Determine the (x, y) coordinate at the center of the cell enclosing the given text.  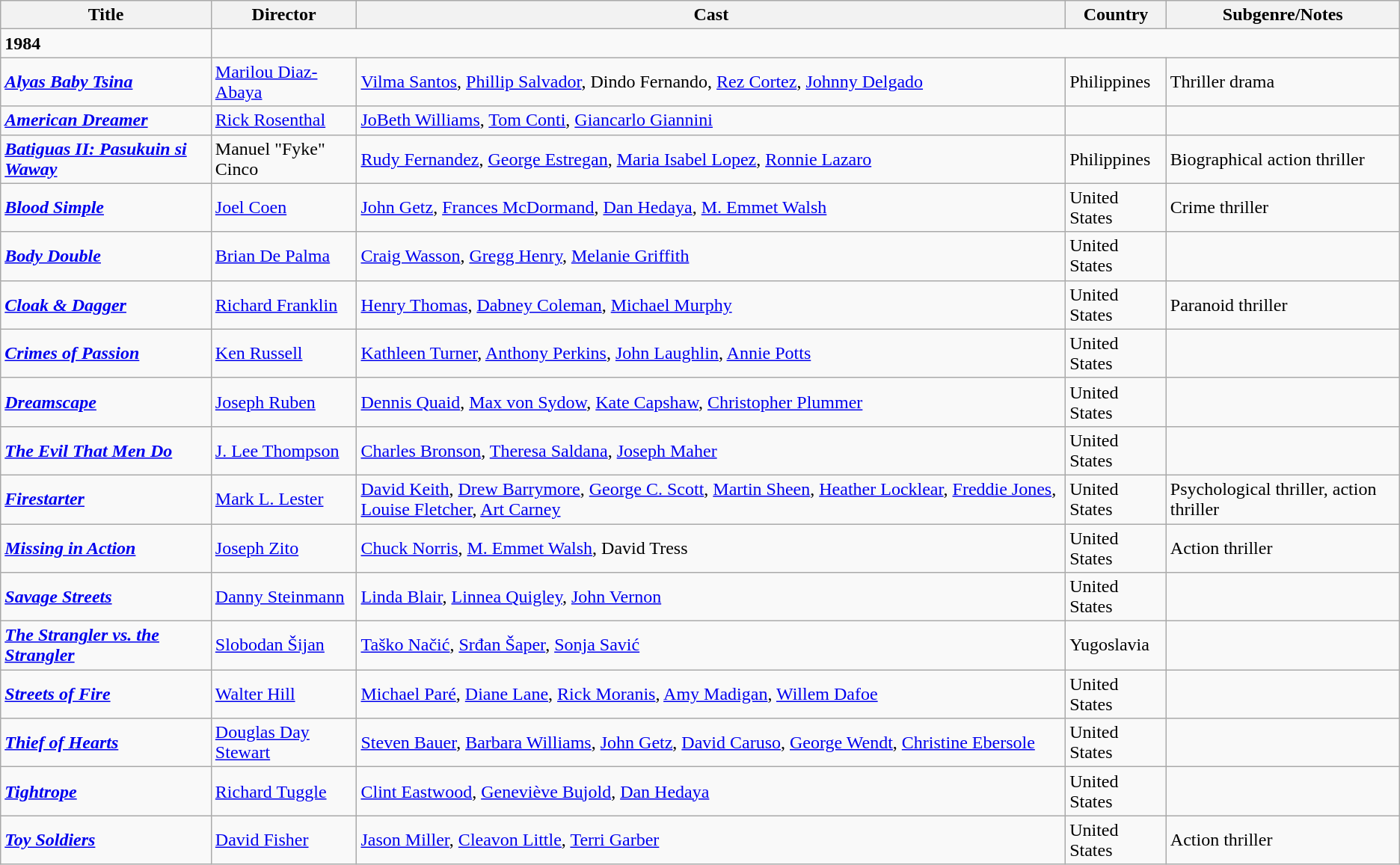
Crimes of Passion (106, 353)
Walter Hill (284, 694)
Cloak & Dagger (106, 305)
Paranoid thriller (1283, 305)
Richard Tuggle (284, 791)
Joel Coen (284, 208)
Blood Simple (106, 208)
Ken Russell (284, 353)
Linda Blair, Linnea Quigley, John Vernon (711, 597)
Streets of Fire (106, 694)
Danny Steinmann (284, 597)
Douglas Day Stewart (284, 743)
Craig Wasson, Gregg Henry, Melanie Griffith (711, 256)
Marilou Diaz-Abaya (284, 82)
Biographical action thriller (1283, 158)
1984 (106, 43)
J. Lee Thompson (284, 450)
Thriller drama (1283, 82)
Crime thriller (1283, 208)
Kathleen Turner, Anthony Perkins, John Laughlin, Annie Potts (711, 353)
Joseph Ruben (284, 402)
Clint Eastwood, Geneviève Bujold, Dan Hedaya (711, 791)
Steven Bauer, Barbara Williams, John Getz, David Caruso, George Wendt, Christine Ebersole (711, 743)
Michael Paré, Diane Lane, Rick Moranis, Amy Madigan, Willem Dafoe (711, 694)
Title (106, 15)
Yugoslavia (1116, 646)
Rudy Fernandez, George Estregan, Maria Isabel Lopez, Ronnie Lazaro (711, 158)
Richard Franklin (284, 305)
David Fisher (284, 840)
Rick Rosenthal (284, 120)
The Strangler vs. the Strangler (106, 646)
The Evil That Men Do (106, 450)
Dreamscape (106, 402)
Charles Bronson, Theresa Saldana, Joseph Maher (711, 450)
Country (1116, 15)
Body Double (106, 256)
Jason Miller, Cleavon Little, Terri Garber (711, 840)
American Dreamer (106, 120)
Taško Načić, Srđan Šaper, Sonja Savić (711, 646)
Tightrope (106, 791)
Thief of Hearts (106, 743)
Director (284, 15)
Subgenre/Notes (1283, 15)
Dennis Quaid, Max von Sydow, Kate Capshaw, Christopher Plummer (711, 402)
Brian De Palma (284, 256)
Toy Soldiers (106, 840)
Slobodan Šijan (284, 646)
John Getz, Frances McDormand, Dan Hedaya, M. Emmet Walsh (711, 208)
David Keith, Drew Barrymore, George C. Scott, Martin Sheen, Heather Locklear, Freddie Jones, Louise Fletcher, Art Carney (711, 499)
JoBeth Williams, Tom Conti, Giancarlo Giannini (711, 120)
Savage Streets (106, 597)
Batiguas II: Pasukuin si Waway (106, 158)
Firestarter (106, 499)
Chuck Norris, M. Emmet Walsh, David Tress (711, 547)
Henry Thomas, Dabney Coleman, Michael Murphy (711, 305)
Manuel "Fyke" Cinco (284, 158)
Alyas Baby Tsina (106, 82)
Psychological thriller, action thriller (1283, 499)
Cast (711, 15)
Joseph Zito (284, 547)
Missing in Action (106, 547)
Vilma Santos, Phillip Salvador, Dindo Fernando, Rez Cortez, Johnny Delgado (711, 82)
Mark L. Lester (284, 499)
